Capture the cell that displays the provided text and extract its (x, y) central coordinate. 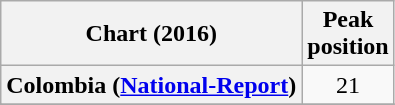
21 (348, 85)
Colombia (National-Report) (152, 85)
Chart (2016) (152, 34)
Peakposition (348, 34)
